Pinpoint the cell where the given text exists, returning its (x, y) midpoint coordinate. 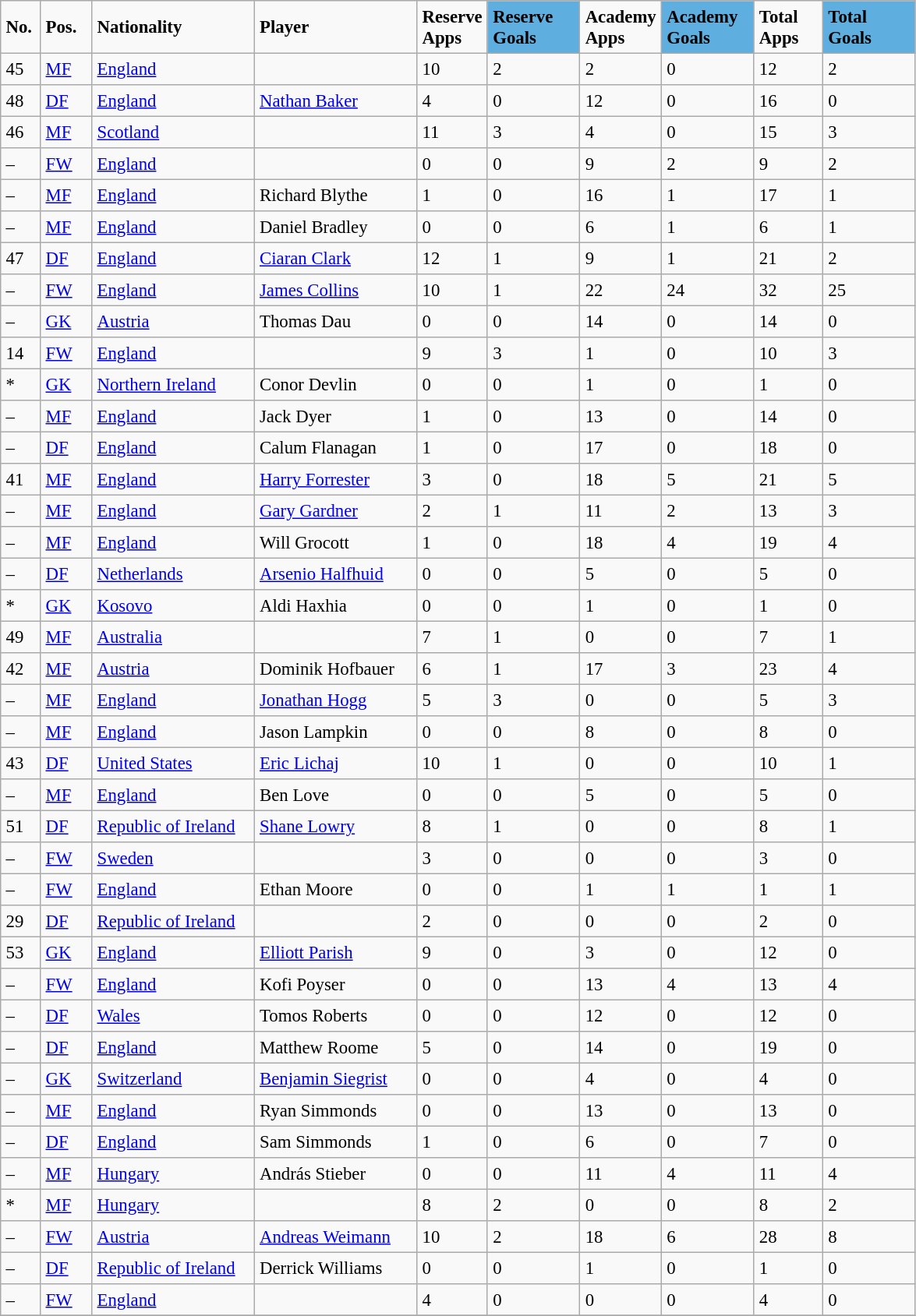
Sam Simmonds (335, 1141)
Calum Flanagan (335, 447)
Ben Love (335, 795)
Benjamin Siegrist (335, 1078)
Tomos Roberts (335, 1015)
Ciaran Clark (335, 258)
Total Apps (788, 27)
Matthew Roome (335, 1047)
Reserve Goals (533, 27)
53 (20, 952)
Sweden (173, 858)
Will Grocott (335, 542)
45 (20, 69)
Harry Forrester (335, 479)
48 (20, 101)
Northern Ireland (173, 384)
46 (20, 132)
James Collins (335, 290)
Jack Dyer (335, 416)
Aldi Haxhia (335, 605)
Player (335, 27)
22 (621, 290)
Kofi Poyser (335, 984)
Nationality (173, 27)
Jonathan Hogg (335, 700)
Switzerland (173, 1078)
23 (788, 669)
28 (788, 1237)
Gary Gardner (335, 510)
41 (20, 479)
Eric Lichaj (335, 763)
Total Goals (869, 27)
24 (708, 290)
Academy Goals (708, 27)
Ethan Moore (335, 889)
Reserve Apps (452, 27)
Ryan Simmonds (335, 1110)
No. (20, 27)
Wales (173, 1015)
51 (20, 826)
Richard Blythe (335, 195)
15 (788, 132)
Australia (173, 637)
Thomas Dau (335, 321)
Dominik Hofbauer (335, 669)
Pos. (66, 27)
42 (20, 669)
Netherlands (173, 573)
Derrick Williams (335, 1268)
Shane Lowry (335, 826)
49 (20, 637)
Nathan Baker (335, 101)
Kosovo (173, 605)
32 (788, 290)
Scotland (173, 132)
Jason Lampkin (335, 732)
47 (20, 258)
Conor Devlin (335, 384)
András Stieber (335, 1173)
Elliott Parish (335, 952)
Arsenio Halfhuid (335, 573)
Andreas Weimann (335, 1237)
29 (20, 921)
25 (869, 290)
43 (20, 763)
United States (173, 763)
Daniel Bradley (335, 227)
Academy Apps (621, 27)
